Search for the cell housing the specified text and yield its (X, Y) center coordinate. 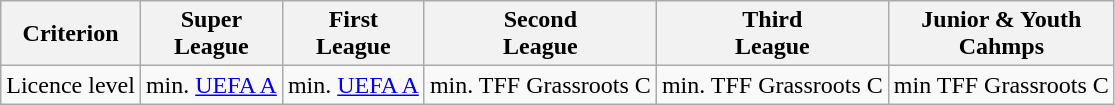
min TFF Grassroots C (1001, 85)
Criterion (71, 34)
ThirdLeague (772, 34)
Junior & YouthCahmps (1001, 34)
Licence level (71, 85)
FirstLeague (353, 34)
SecondLeague (540, 34)
SuperLeague (211, 34)
